Capture the cell that displays the provided text and extract its (x, y) central coordinate. 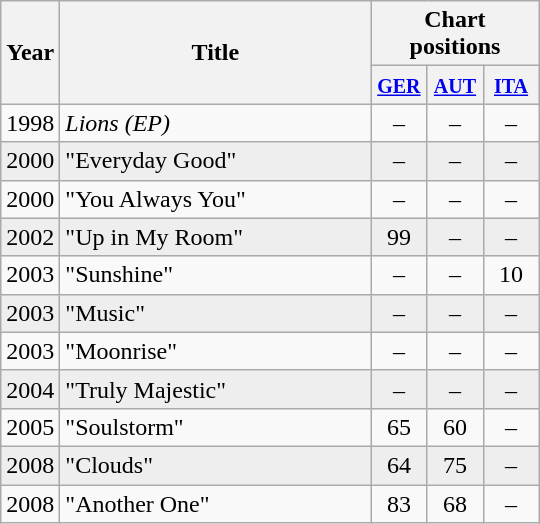
65 (399, 427)
Chart positions (455, 34)
64 (399, 465)
Year (30, 52)
"Clouds" (216, 465)
10 (511, 275)
"Music" (216, 313)
83 (399, 503)
2002 (30, 237)
"Another One" (216, 503)
"Everyday Good" (216, 161)
ITA (511, 85)
"Truly Majestic" (216, 389)
1998 (30, 123)
Title (216, 52)
GER (399, 85)
99 (399, 237)
2005 (30, 427)
"Up in My Room" (216, 237)
Lions (EP) (216, 123)
"Sunshine" (216, 275)
"You Always You" (216, 199)
"Moonrise" (216, 351)
AUT (455, 85)
75 (455, 465)
60 (455, 427)
68 (455, 503)
2004 (30, 389)
"Soulstorm" (216, 427)
